Pinpoint the cell where the given text exists, returning its [X, Y] midpoint coordinate. 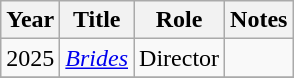
2025 [30, 58]
Notes [259, 20]
Title [97, 20]
Year [30, 20]
Director [180, 58]
Brides [97, 58]
Role [180, 20]
